From the cell containing the given text, extract its center point as [X, Y] coordinate. 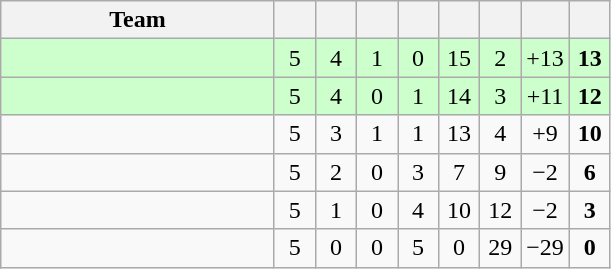
9 [500, 172]
15 [460, 58]
Team [138, 20]
6 [590, 172]
−29 [546, 248]
+9 [546, 134]
7 [460, 172]
14 [460, 96]
+11 [546, 96]
29 [500, 248]
+13 [546, 58]
